Search for the cell housing the specified text and yield its (X, Y) center coordinate. 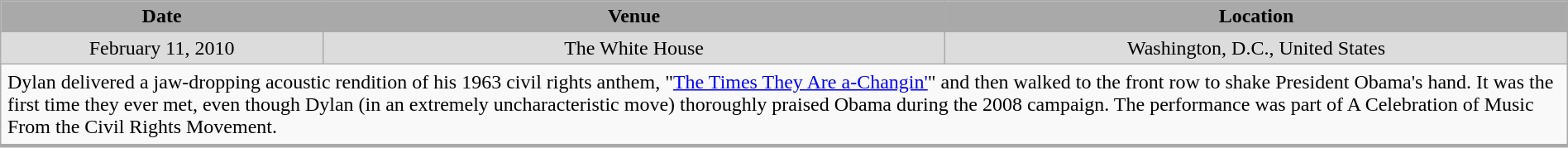
Date (162, 17)
The White House (633, 48)
Location (1256, 17)
Washington, D.C., United States (1256, 48)
Venue (633, 17)
February 11, 2010 (162, 48)
